Search for the cell housing the specified text and yield its [x, y] center coordinate. 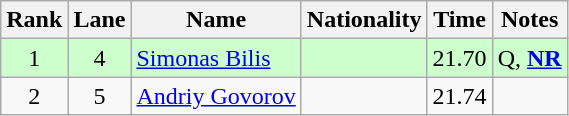
Rank [34, 20]
Name [216, 20]
4 [100, 58]
21.74 [460, 96]
21.70 [460, 58]
Simonas Bilis [216, 58]
Lane [100, 20]
Q, NR [530, 58]
Nationality [364, 20]
1 [34, 58]
Time [460, 20]
5 [100, 96]
2 [34, 96]
Notes [530, 20]
Andriy Govorov [216, 96]
